Identify which cell holds the provided text, then report its [X, Y] central coordinate. 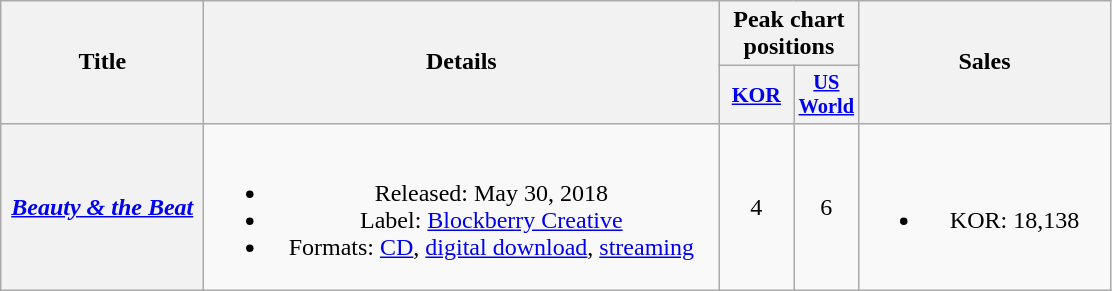
USWorld [826, 95]
Released: May 30, 2018Label: Blockberry CreativeFormats: CD, digital download, streaming [462, 206]
Details [462, 62]
Title [102, 62]
KOR: 18,138 [984, 206]
Beauty & the Beat [102, 206]
KOR [756, 95]
4 [756, 206]
Sales [984, 62]
Peak chart positions [789, 34]
6 [826, 206]
